Detect which cell encompasses the target text, then output its [X, Y] center coordinate. 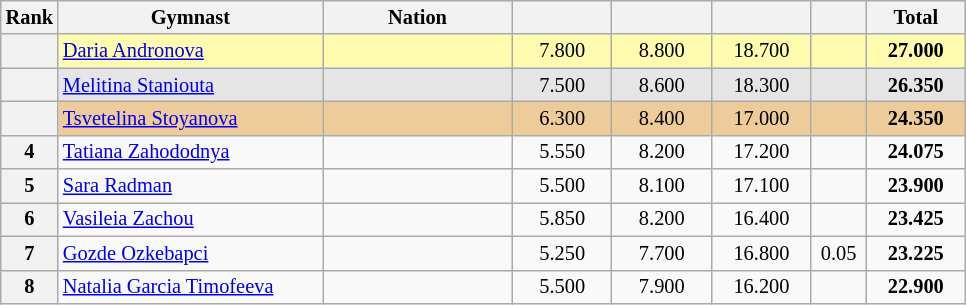
7 [30, 253]
18.700 [762, 51]
5.550 [562, 152]
Vasileia Zachou [190, 219]
16.400 [762, 219]
8.600 [662, 85]
22.900 [916, 287]
Daria Andronova [190, 51]
17.000 [762, 118]
5.250 [562, 253]
8.100 [662, 186]
7.800 [562, 51]
Sara Radman [190, 186]
7.900 [662, 287]
Nation [418, 17]
24.075 [916, 152]
0.05 [838, 253]
Gozde Ozkebapci [190, 253]
17.200 [762, 152]
Rank [30, 17]
Natalia Garcia Timofeeva [190, 287]
27.000 [916, 51]
5 [30, 186]
23.900 [916, 186]
16.200 [762, 287]
Total [916, 17]
Melitina Staniouta [190, 85]
Tatiana Zahododnya [190, 152]
Gymnast [190, 17]
17.100 [762, 186]
23.225 [916, 253]
8.800 [662, 51]
6 [30, 219]
7.500 [562, 85]
6.300 [562, 118]
26.350 [916, 85]
24.350 [916, 118]
8 [30, 287]
Tsvetelina Stoyanova [190, 118]
18.300 [762, 85]
8.400 [662, 118]
16.800 [762, 253]
23.425 [916, 219]
7.700 [662, 253]
5.850 [562, 219]
4 [30, 152]
